Output the [x, y] coordinate of the center of the cell containing the given text.  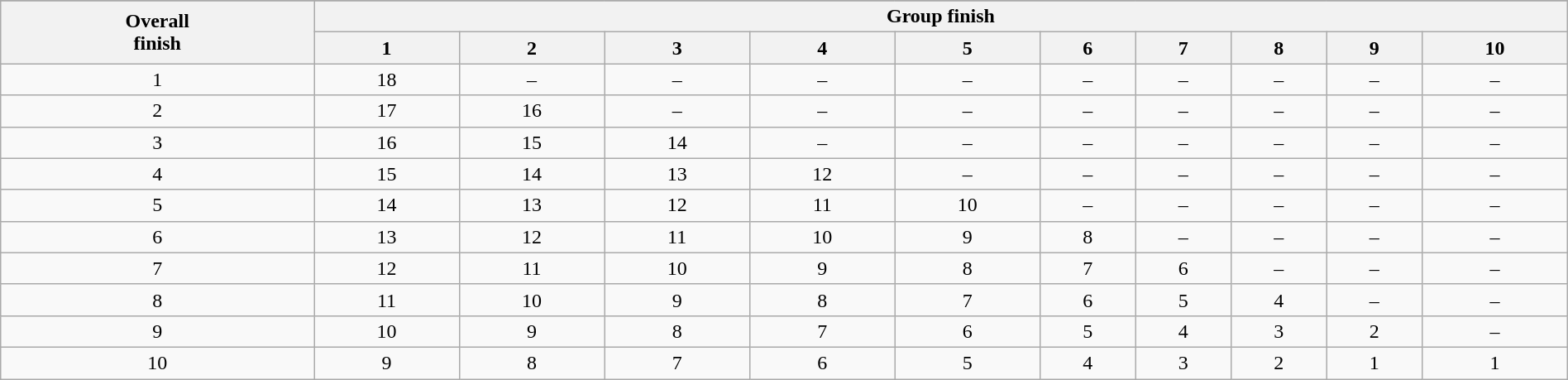
18 [387, 79]
Overallfinish [157, 32]
17 [387, 111]
Group finish [941, 17]
